Return the [x, y] coordinate for the center point of the cell that contains the specified text.  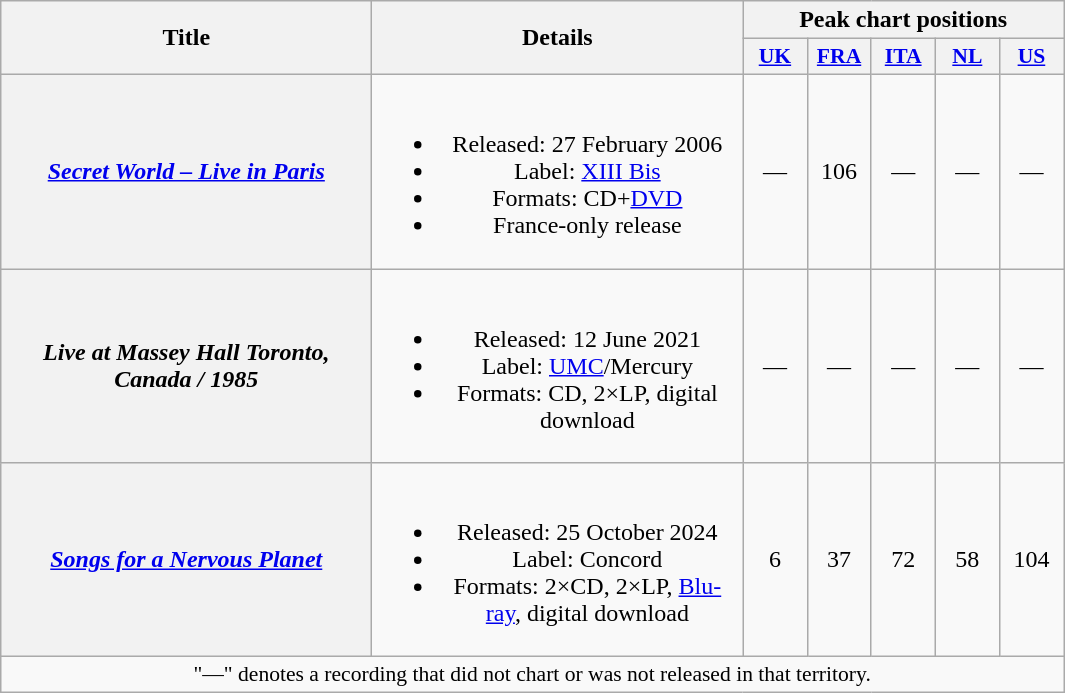
UK [775, 57]
FRA [839, 57]
"—" denotes a recording that did not chart or was not released in that territory. [532, 675]
72 [903, 560]
US [1031, 57]
Released: 25 October 2024Label: ConcordFormats: 2×CD, 2×LP, Blu-ray, digital download [558, 560]
104 [1031, 560]
NL [967, 57]
Live at Massey Hall Toronto, Canada / 1985 [186, 365]
37 [839, 560]
6 [775, 560]
58 [967, 560]
Released: 27 February 2006Label: XIII BisFormats: CD+DVDFrance-only release [558, 171]
Songs for a Nervous Planet [186, 560]
ITA [903, 57]
Secret World – Live in Paris [186, 171]
Details [558, 38]
106 [839, 171]
Peak chart positions [904, 20]
Title [186, 38]
Released: 12 June 2021Label: UMC/MercuryFormats: CD, 2×LP, digital download [558, 365]
